Find where the given text appears and provide that cell's center as (X, Y) coordinate. 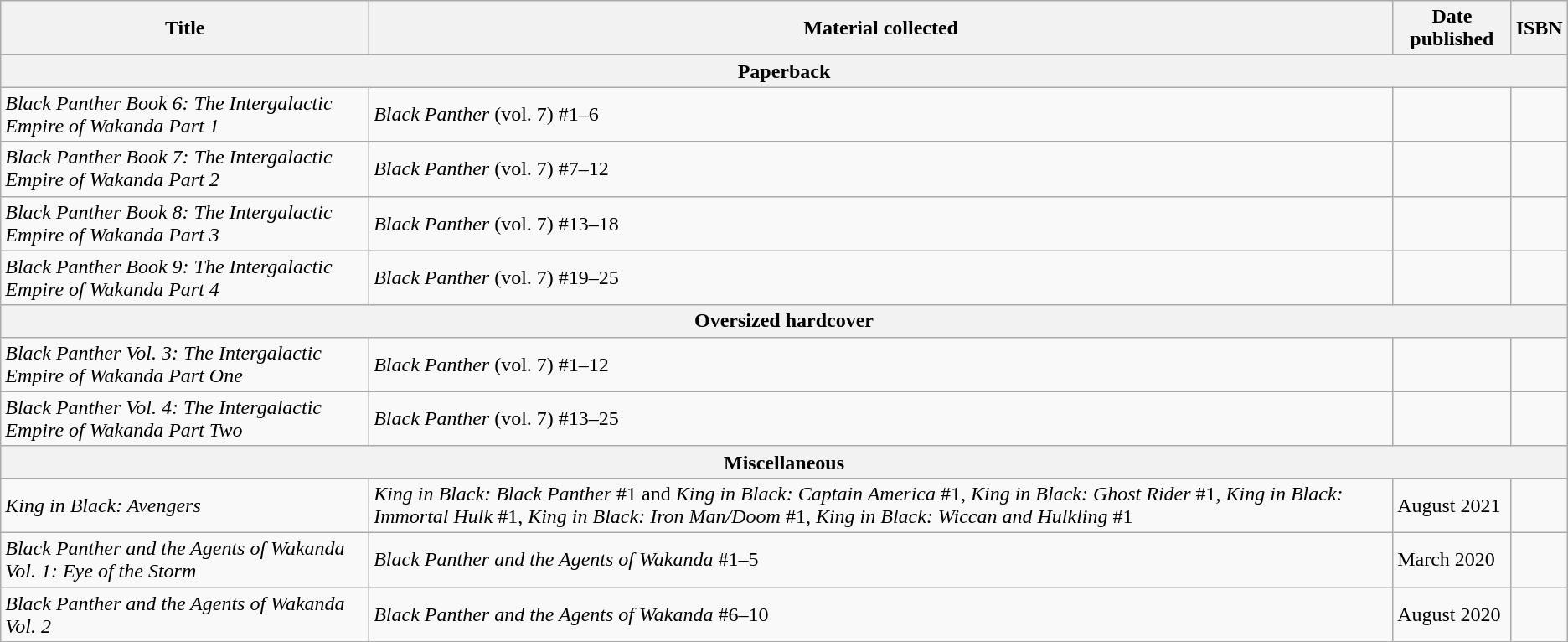
Miscellaneous (784, 462)
August 2020 (1452, 614)
Black Panther (vol. 7) #13–18 (881, 223)
August 2021 (1452, 505)
Black Panther Vol. 4: The Intergalactic Empire of Wakanda Part Two (185, 419)
Black Panther Book 8: The Intergalactic Empire of Wakanda Part 3 (185, 223)
King in Black: Avengers (185, 505)
Oversized hardcover (784, 321)
Paperback (784, 71)
March 2020 (1452, 560)
Black Panther and the Agents of Wakanda Vol. 1: Eye of the Storm (185, 560)
Black Panther (vol. 7) #1–12 (881, 364)
Black Panther Book 9: The Intergalactic Empire of Wakanda Part 4 (185, 278)
Black Panther (vol. 7) #1–6 (881, 114)
ISBN (1540, 28)
Black Panther (vol. 7) #7–12 (881, 169)
Black Panther and the Agents of Wakanda Vol. 2 (185, 614)
Title (185, 28)
Date published (1452, 28)
Black Panther Vol. 3: The Intergalactic Empire of Wakanda Part One (185, 364)
Black Panther and the Agents of Wakanda #1–5 (881, 560)
Black Panther and the Agents of Wakanda #6–10 (881, 614)
Black Panther (vol. 7) #13–25 (881, 419)
Black Panther Book 7: The Intergalactic Empire of Wakanda Part 2 (185, 169)
Black Panther Book 6: The Intergalactic Empire of Wakanda Part 1 (185, 114)
Black Panther (vol. 7) #19–25 (881, 278)
Material collected (881, 28)
